From the cell containing the given text, extract its center point as [x, y] coordinate. 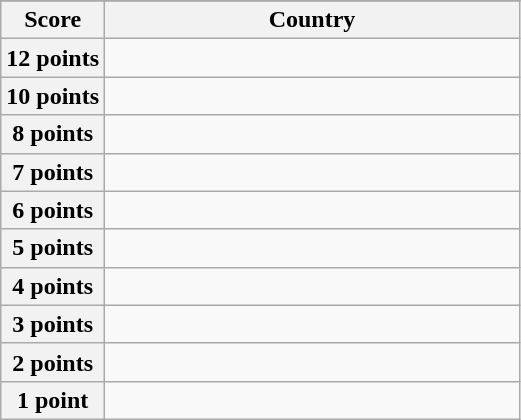
1 point [53, 400]
7 points [53, 172]
3 points [53, 324]
Score [53, 20]
4 points [53, 286]
6 points [53, 210]
5 points [53, 248]
8 points [53, 134]
10 points [53, 96]
12 points [53, 58]
2 points [53, 362]
Country [312, 20]
